Return [x, y] of the center of cell containing provided text 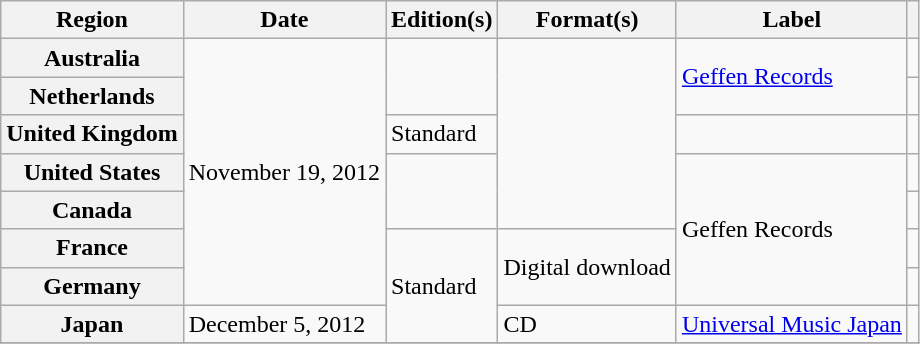
November 19, 2012 [284, 172]
Netherlands [92, 96]
Canada [92, 210]
December 5, 2012 [284, 324]
France [92, 248]
Japan [92, 324]
Region [92, 20]
Date [284, 20]
CD [587, 324]
Universal Music Japan [792, 324]
Germany [92, 286]
Digital download [587, 267]
Australia [92, 58]
Format(s) [587, 20]
United Kingdom [92, 134]
Edition(s) [442, 20]
United States [92, 172]
Label [792, 20]
